Find where the given text appears and provide that cell's center as [X, Y] coordinate. 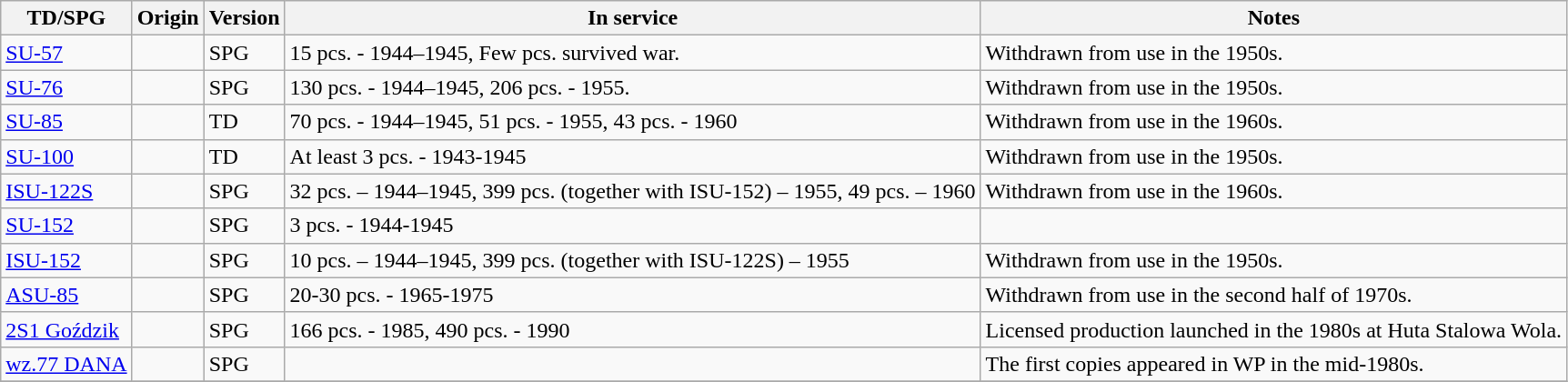
15 pcs. - 1944–1945, Few pcs. survived war. [633, 53]
Version [244, 18]
Origin [167, 18]
ISU-122S [66, 191]
3 pcs. - 1944-1945 [633, 226]
70 pcs. - 1944–1945, 51 pcs. - 1955, 43 pcs. - 1960 [633, 122]
ISU-152 [66, 260]
At least 3 pcs. - 1943-1945 [633, 156]
SU-85 [66, 122]
32 pcs. – 1944–1945, 399 pcs. (together with ISU-152) – 1955, 49 pcs. – 1960 [633, 191]
wz.77 DANA [66, 364]
Licensed production launched in the 1980s at Huta Stalowa Wola. [1273, 329]
SU-76 [66, 87]
TD/SPG [66, 18]
SU-57 [66, 53]
The first copies appeared in WP in the mid-1980s. [1273, 364]
ASU-85 [66, 295]
2S1 Goździk [66, 329]
Notes [1273, 18]
SU-100 [66, 156]
10 pcs. – 1944–1945, 399 pcs. (together with ISU-122S) – 1955 [633, 260]
166 pcs. - 1985, 490 pcs. - 1990 [633, 329]
Withdrawn from use in the second half of 1970s. [1273, 295]
In service [633, 18]
SU-152 [66, 226]
20-30 pcs. - 1965-1975 [633, 295]
130 pcs. - 1944–1945, 206 pcs. - 1955. [633, 87]
